Return (X, Y) of the center of cell containing provided text 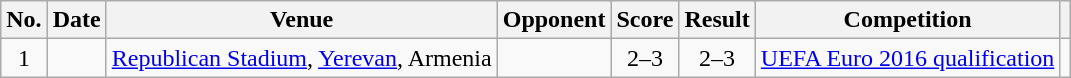
Competition (908, 20)
Result (717, 20)
1 (24, 58)
Venue (302, 20)
Opponent (554, 20)
No. (24, 20)
Republican Stadium, Yerevan, Armenia (302, 58)
Score (645, 20)
UEFA Euro 2016 qualification (908, 58)
Date (76, 20)
